Detect which cell encompasses the target text, then output its [X, Y] center coordinate. 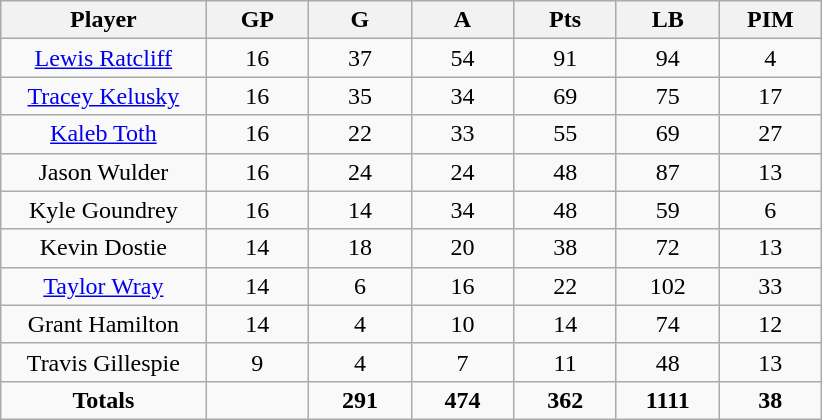
55 [566, 134]
Player [104, 20]
91 [566, 58]
A [462, 20]
Kevin Dostie [104, 248]
Jason Wulder [104, 172]
Grant Hamilton [104, 324]
59 [668, 210]
Lewis Ratcliff [104, 58]
Tracey Kelusky [104, 96]
17 [770, 96]
27 [770, 134]
102 [668, 286]
362 [566, 400]
GP [258, 20]
20 [462, 248]
54 [462, 58]
18 [360, 248]
7 [462, 362]
9 [258, 362]
Taylor Wray [104, 286]
75 [668, 96]
474 [462, 400]
LB [668, 20]
1111 [668, 400]
87 [668, 172]
G [360, 20]
11 [566, 362]
Travis Gillespie [104, 362]
Pts [566, 20]
72 [668, 248]
12 [770, 324]
10 [462, 324]
Totals [104, 400]
291 [360, 400]
74 [668, 324]
37 [360, 58]
Kaleb Toth [104, 134]
PIM [770, 20]
Kyle Goundrey [104, 210]
35 [360, 96]
94 [668, 58]
